Capture the cell that displays the provided text and extract its (x, y) central coordinate. 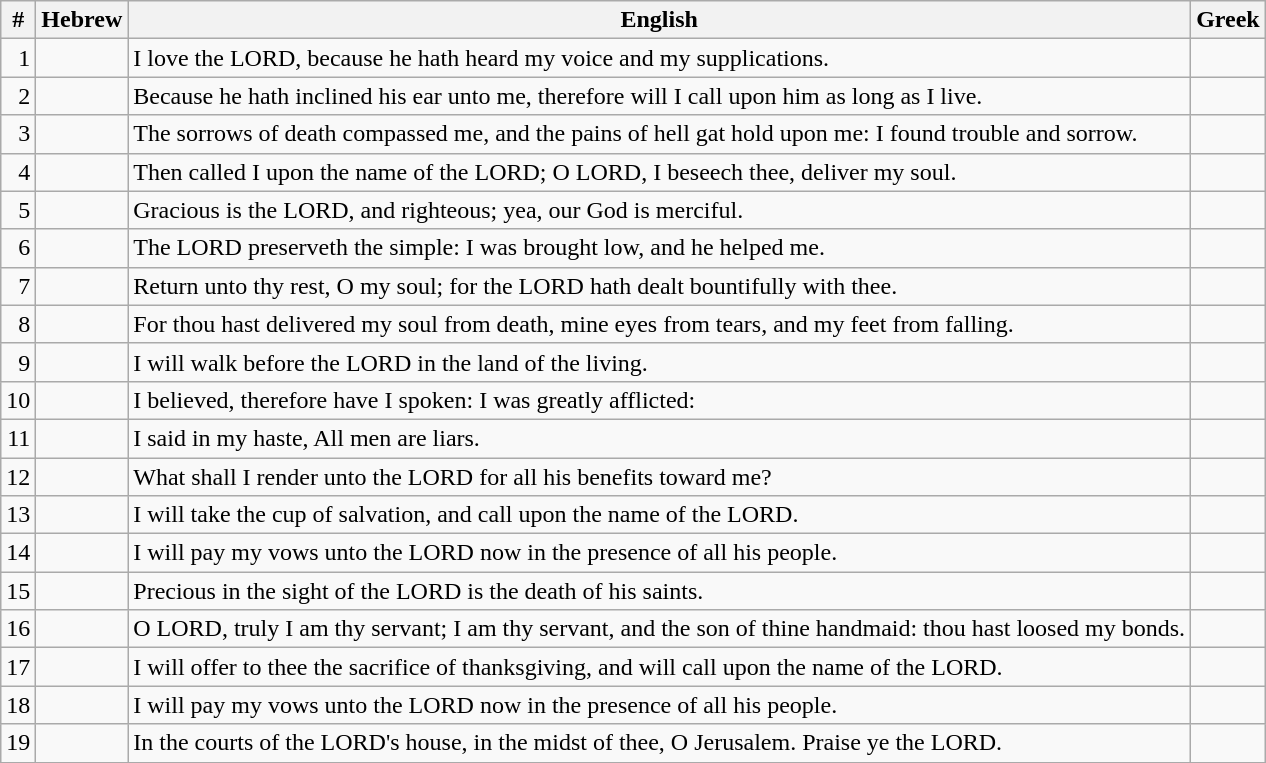
In the courts of the LORD's house, in the midst of thee, O Jerusalem. Praise ye the LORD. (660, 743)
8 (18, 324)
2 (18, 96)
15 (18, 591)
For thou hast delivered my soul from death, mine eyes from tears, and my feet from falling. (660, 324)
4 (18, 172)
The LORD preserveth the simple: I was brought low, and he helped me. (660, 248)
The sorrows of death compassed me, and the pains of hell gat hold upon me: I found trouble and sorrow. (660, 134)
I will walk before the LORD in the land of the living. (660, 362)
16 (18, 629)
What shall I render unto the LORD for all his benefits toward me? (660, 477)
18 (18, 705)
Then called I upon the name of the LORD; O LORD, I beseech thee, deliver my soul. (660, 172)
19 (18, 743)
I said in my haste, All men are liars. (660, 438)
6 (18, 248)
Gracious is the LORD, and righteous; yea, our God is merciful. (660, 210)
Return unto thy rest, O my soul; for the LORD hath dealt bountifully with thee. (660, 286)
3 (18, 134)
14 (18, 553)
13 (18, 515)
# (18, 20)
11 (18, 438)
12 (18, 477)
Precious in the sight of the LORD is the death of his saints. (660, 591)
Because he hath inclined his ear unto me, therefore will I call upon him as long as I live. (660, 96)
9 (18, 362)
5 (18, 210)
I will take the cup of salvation, and call upon the name of the LORD. (660, 515)
7 (18, 286)
I will offer to thee the sacrifice of thanksgiving, and will call upon the name of the LORD. (660, 667)
O LORD, truly I am thy servant; I am thy servant, and the son of thine handmaid: thou hast loosed my bonds. (660, 629)
I believed, therefore have I spoken: I was greatly afflicted: (660, 400)
I love the LORD, because he hath heard my voice and my supplications. (660, 58)
Greek (1228, 20)
English (660, 20)
1 (18, 58)
Hebrew (82, 20)
10 (18, 400)
17 (18, 667)
